For the text-containing cell, return its midpoint in (X, Y) coordinate format. 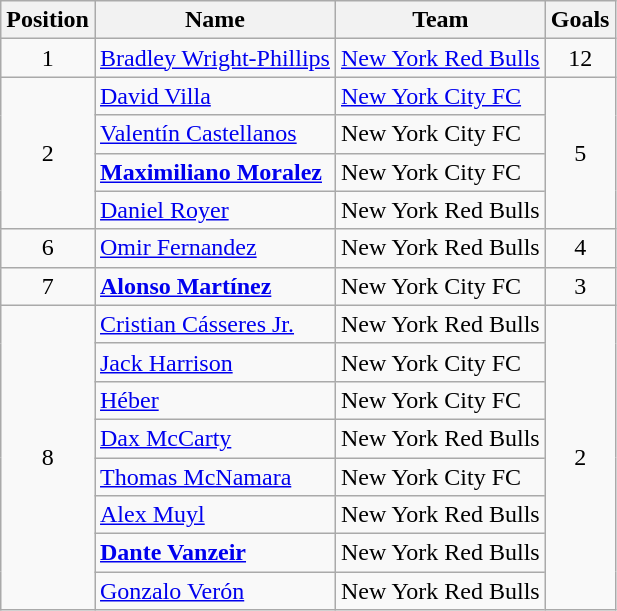
Name (214, 20)
David Villa (214, 96)
Maximiliano Moralez (214, 172)
Team (440, 20)
Bradley Wright-Phillips (214, 58)
Gonzalo Verón (214, 591)
Valentín Castellanos (214, 134)
4 (580, 248)
Dante Vanzeir (214, 553)
7 (48, 286)
Daniel Royer (214, 210)
1 (48, 58)
12 (580, 58)
5 (580, 153)
3 (580, 286)
Alonso Martínez (214, 286)
Position (48, 20)
8 (48, 457)
Thomas McNamara (214, 477)
Cristian Cásseres Jr. (214, 324)
Omir Fernandez (214, 248)
Dax McCarty (214, 438)
Alex Muyl (214, 515)
Goals (580, 20)
Héber (214, 400)
Jack Harrison (214, 362)
6 (48, 248)
